Extract the [x, y] coordinate from the center of the cell holding the provided text.  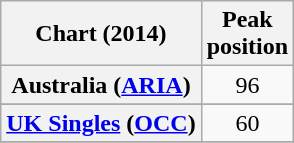
96 [247, 85]
Australia (ARIA) [101, 85]
Peakposition [247, 34]
Chart (2014) [101, 34]
UK Singles (OCC) [101, 123]
60 [247, 123]
